Pinpoint the cell where the given text exists, returning its (X, Y) midpoint coordinate. 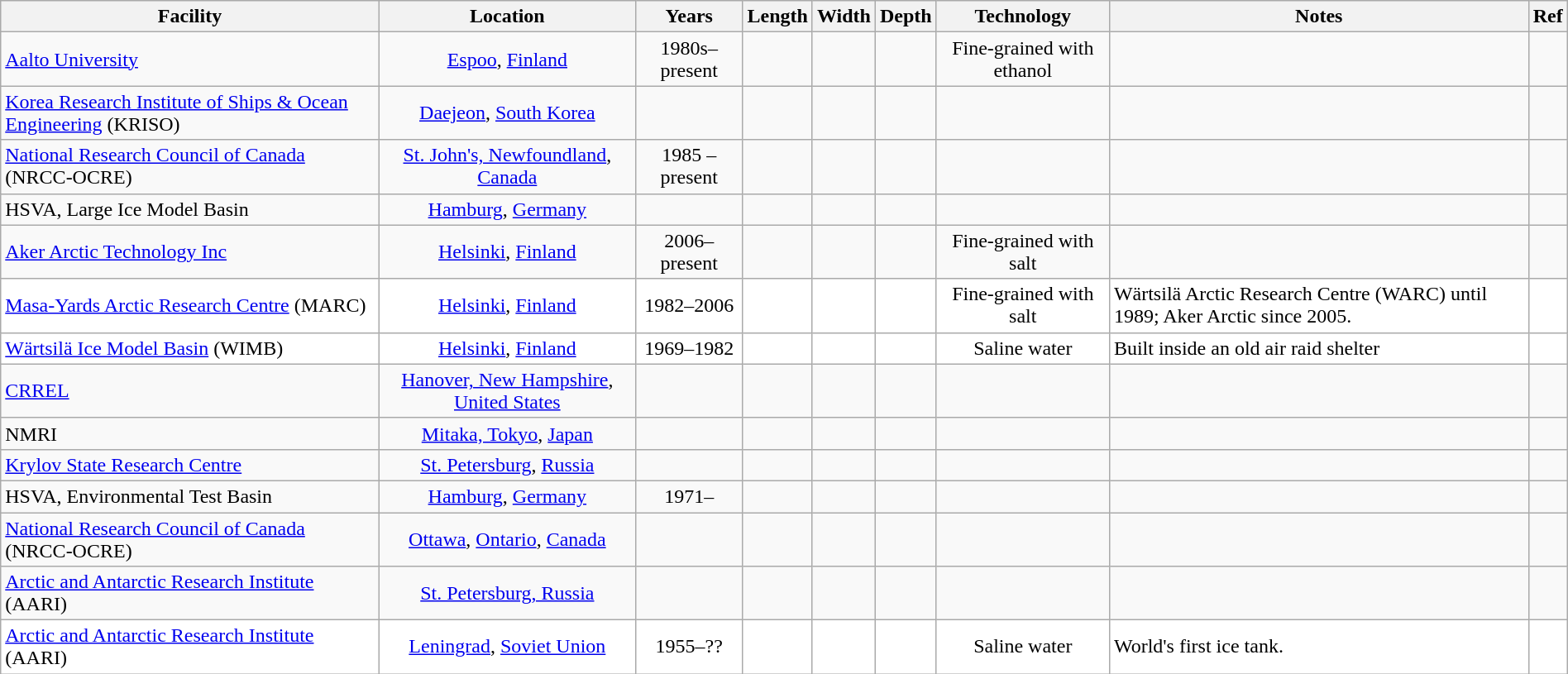
1955–?? (689, 647)
Fine-grained with ethanol (1022, 60)
Aker Arctic Technology Inc (190, 251)
1969–1982 (689, 348)
Wärtsilä Arctic Research Centre (WARC) until 1989; Aker Arctic since 2005. (1318, 306)
Ref (1548, 17)
Masa-Yards Arctic Research Centre (MARC) (190, 306)
Wärtsilä Ice Model Basin (WIMB) (190, 348)
Korea Research Institute of Ships & Ocean Engineering (KRISO) (190, 112)
Krylov State Research Centre (190, 465)
CRREL (190, 390)
Espoo, Finland (507, 60)
HSVA, Large Ice Model Basin (190, 209)
Daejeon, South Korea (507, 112)
Location (507, 17)
Technology (1022, 17)
Built inside an old air raid shelter (1318, 348)
Depth (906, 17)
1982–2006 (689, 306)
Aalto University (190, 60)
Width (844, 17)
Ottawa, Ontario, Canada (507, 539)
Leningrad, Soviet Union (507, 647)
HSVA, Environmental Test Basin (190, 496)
Facility (190, 17)
World's first ice tank. (1318, 647)
1980s–present (689, 60)
NMRI (190, 433)
1971– (689, 496)
Mitaka, Tokyo, Japan (507, 433)
Years (689, 17)
1985 – present (689, 167)
Length (777, 17)
Notes (1318, 17)
St. John's, Newfoundland, Canada (507, 167)
Hanover, New Hampshire, United States (507, 390)
2006–present (689, 251)
